Output the (X, Y) coordinate of the center of the cell containing the given text.  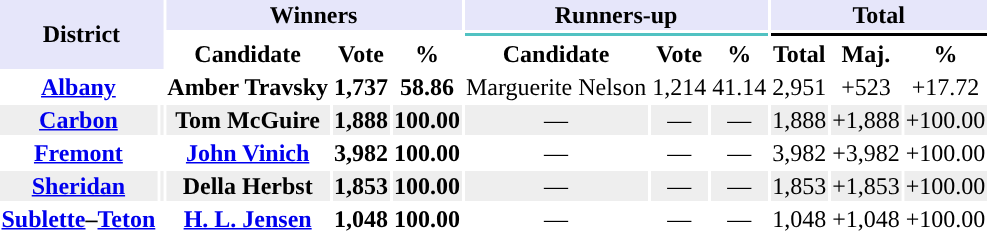
Marguerite Nelson (556, 87)
Runners-up (616, 15)
Amber Travsky (248, 87)
Fremont (78, 153)
1,737 (360, 87)
Tom McGuire (248, 120)
Albany (78, 87)
Carbon (78, 120)
+1,853 (866, 186)
Sheridan (78, 186)
+17.72 (946, 87)
Winners (314, 15)
58.86 (426, 87)
41.14 (740, 87)
2,951 (800, 87)
+3,982 (866, 153)
Maj. (866, 54)
1,214 (680, 87)
District (82, 34)
+523 (866, 87)
Della Herbst (248, 186)
+1,888 (866, 120)
John Vinich (248, 153)
